Search for the cell housing the specified text and yield its [x, y] center coordinate. 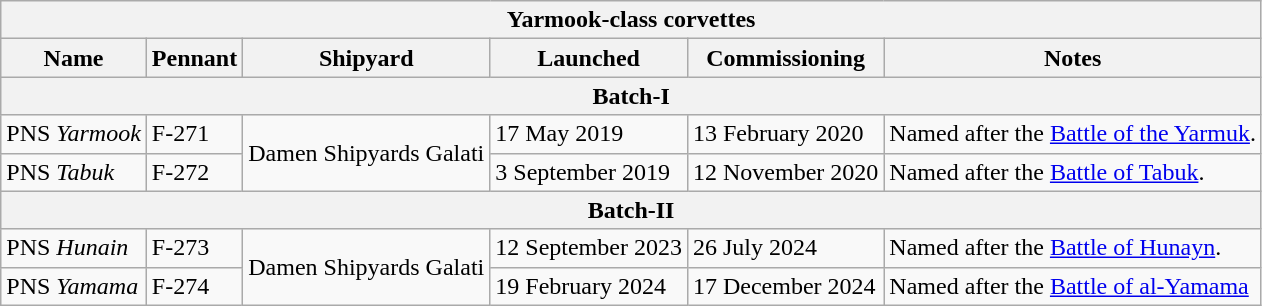
Launched [589, 58]
PNS Yarmook [74, 134]
12 November 2020 [785, 172]
Notes [1073, 58]
PNS Yamama [74, 286]
Named after the Battle of al-Yamama [1073, 286]
26 July 2024 [785, 248]
PNS Tabuk [74, 172]
PNS Hunain [74, 248]
Batch-I [632, 96]
17 December 2024 [785, 286]
Shipyard [366, 58]
13 February 2020 [785, 134]
Commissioning [785, 58]
Name [74, 58]
Named after the Battle of Hunayn. [1073, 248]
Yarmook-class corvettes [632, 20]
3 September 2019 [589, 172]
Batch-II [632, 210]
F-273 [194, 248]
F-271 [194, 134]
F-274 [194, 286]
17 May 2019 [589, 134]
19 February 2024 [589, 286]
Pennant [194, 58]
F-272 [194, 172]
Named after the Battle of the Yarmuk. [1073, 134]
Named after the Battle of Tabuk. [1073, 172]
12 September 2023 [589, 248]
